Provide the [x, y] coordinate of the cell's center where the given text is located.  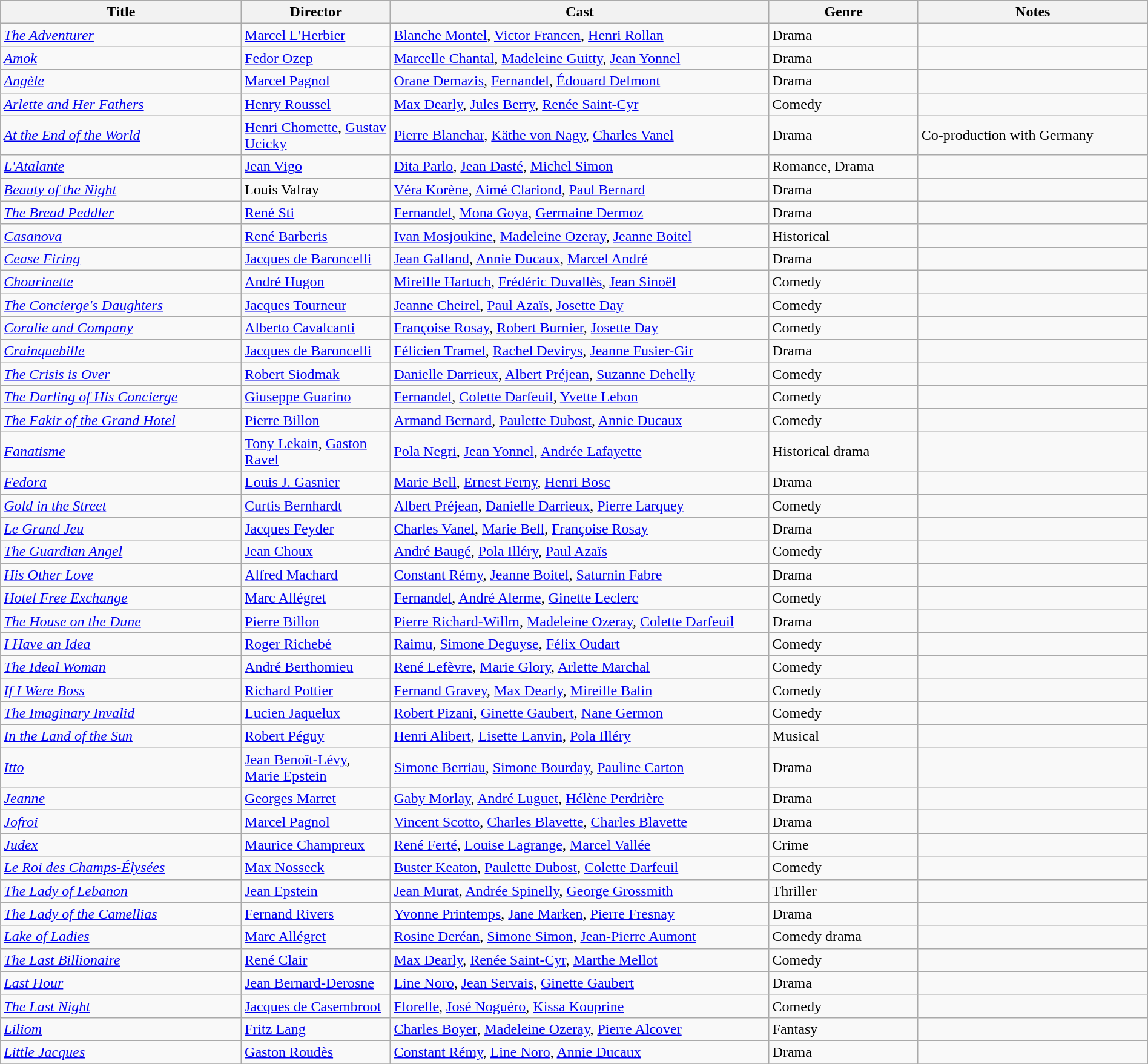
Félicien Tramel, Rachel Devirys, Jeanne Fusier-Gir [580, 351]
Amok [121, 58]
At the End of the World [121, 136]
Georges Marret [316, 799]
Charles Boyer, Madeleine Ozeray, Pierre Alcover [580, 1029]
Mireille Hartuch, Frédéric Duvallès, Jean Sinoël [580, 282]
L'Atalante [121, 167]
Jean Benoît-Lévy, Marie Epstein [316, 768]
Fernandel, André Alerme, Ginette Leclerc [580, 598]
His Other Love [121, 575]
Henri Alibert, Lisette Lanvin, Pola Illéry [580, 736]
Simone Berriau, Simone Bourday, Pauline Carton [580, 768]
If I Were Boss [121, 690]
Jeanne [121, 799]
Pierre Blanchar, Käthe von Nagy, Charles Vanel [580, 136]
Historical [843, 236]
Jacques de Casembroot [316, 1006]
Musical [843, 736]
Gaby Morlay, André Luguet, Hélène Perdrière [580, 799]
The Concierge's Daughters [121, 305]
Itto [121, 768]
Jean Galland, Annie Ducaux, Marcel André [580, 259]
Crainquebille [121, 351]
Casanova [121, 236]
André Berthomieu [316, 667]
Alfred Machard [316, 575]
Henry Roussel [316, 104]
The Adventurer [121, 35]
The Imaginary Invalid [121, 713]
Jofroi [121, 822]
The Last Night [121, 1006]
Jean Bernard-Derosne [316, 983]
Line Noro, Jean Servais, Ginette Gaubert [580, 983]
Genre [843, 12]
Fernandel, Mona Goya, Germaine Dermoz [580, 213]
Constant Rémy, Line Noro, Annie Ducaux [580, 1052]
Jacques Tourneur [316, 305]
Crime [843, 845]
Cast [580, 12]
Curtis Bernhardt [316, 506]
Tony Lekain, Gaston Ravel [316, 452]
Albert Préjean, Danielle Darrieux, Pierre Larquey [580, 506]
Danielle Darrieux, Albert Préjean, Suzanne Dehelly [580, 374]
René Sti [316, 213]
Gaston Roudès [316, 1052]
Rosine Deréan, Simone Simon, Jean-Pierre Aumont [580, 937]
Dita Parlo, Jean Dasté, Michel Simon [580, 167]
Jean Choux [316, 552]
Vincent Scotto, Charles Blavette, Charles Blavette [580, 822]
Jacques Feyder [316, 529]
The Lady of the Camellias [121, 914]
Lucien Jaquelux [316, 713]
Jean Murat, Andrée Spinelly, George Grossmith [580, 891]
Beauty of the Night [121, 190]
Arlette and Her Fathers [121, 104]
Fernand Gravey, Max Dearly, Mireille Balin [580, 690]
Angèle [121, 81]
Le Roi des Champs-Élysées [121, 868]
Pierre Richard-Willm, Madeleine Ozeray, Colette Darfeuil [580, 621]
André Baugé, Pola Illéry, Paul Azaïs [580, 552]
Jean Vigo [316, 167]
Comedy drama [843, 937]
The Crisis is Over [121, 374]
Title [121, 12]
Robert Péguy [316, 736]
Yvonne Printemps, Jane Marken, Pierre Fresnay [580, 914]
The Last Billionaire [121, 960]
Florelle, José Noguéro, Kissa Kouprine [580, 1006]
Marcel L'Herbier [316, 35]
Buster Keaton, Paulette Dubost, Colette Darfeuil [580, 868]
René Lefèvre, Marie Glory, Arlette Marchal [580, 667]
Robert Siodmak [316, 374]
Louis Valray [316, 190]
Hotel Free Exchange [121, 598]
Fanatisme [121, 452]
The Guardian Angel [121, 552]
Giuseppe Guarino [316, 397]
The Darling of His Concierge [121, 397]
Robert Pizani, Ginette Gaubert, Nane Germon [580, 713]
Fernandel, Colette Darfeuil, Yvette Lebon [580, 397]
Richard Pottier [316, 690]
Coralie and Company [121, 328]
Fernand Rivers [316, 914]
Armand Bernard, Paulette Dubost, Annie Ducaux [580, 420]
Marie Bell, Ernest Ferny, Henri Bosc [580, 483]
Gold in the Street [121, 506]
Chourinette [121, 282]
Henri Chomette, Gustav Ucicky [316, 136]
René Clair [316, 960]
Little Jacques [121, 1052]
René Barberis [316, 236]
Judex [121, 845]
The Ideal Woman [121, 667]
Françoise Rosay, Robert Burnier, Josette Day [580, 328]
Constant Rémy, Jeanne Boitel, Saturnin Fabre [580, 575]
Roger Richebé [316, 644]
Pola Negri, Jean Yonnel, Andrée Lafayette [580, 452]
Jeanne Cheirel, Paul Azaïs, Josette Day [580, 305]
The Lady of Lebanon [121, 891]
The Fakir of the Grand Hotel [121, 420]
I Have an Idea [121, 644]
The Bread Peddler [121, 213]
Maurice Champreux [316, 845]
Fedora [121, 483]
Blanche Montel, Victor Francen, Henri Rollan [580, 35]
Co-production with Germany [1033, 136]
Marcelle Chantal, Madeleine Guitty, Jean Yonnel [580, 58]
The House on the Dune [121, 621]
André Hugon [316, 282]
Louis J. Gasnier [316, 483]
Ivan Mosjoukine, Madeleine Ozeray, Jeanne Boitel [580, 236]
Max Dearly, Renée Saint-Cyr, Marthe Mellot [580, 960]
Lake of Ladies [121, 937]
Véra Korène, Aimé Clariond, Paul Bernard [580, 190]
Max Dearly, Jules Berry, Renée Saint-Cyr [580, 104]
Notes [1033, 12]
In the Land of the Sun [121, 736]
Last Hour [121, 983]
Alberto Cavalcanti [316, 328]
Max Nosseck [316, 868]
Director [316, 12]
René Ferté, Louise Lagrange, Marcel Vallée [580, 845]
Fritz Lang [316, 1029]
Cease Firing [121, 259]
Charles Vanel, Marie Bell, Françoise Rosay [580, 529]
Le Grand Jeu [121, 529]
Jean Epstein [316, 891]
Romance, Drama [843, 167]
Thriller [843, 891]
Raimu, Simone Deguyse, Félix Oudart [580, 644]
Historical drama [843, 452]
Orane Demazis, Fernandel, Édouard Delmont [580, 81]
Fedor Ozep [316, 58]
Fantasy [843, 1029]
Liliom [121, 1029]
